Detect which cell encompasses the target text, then output its [x, y] center coordinate. 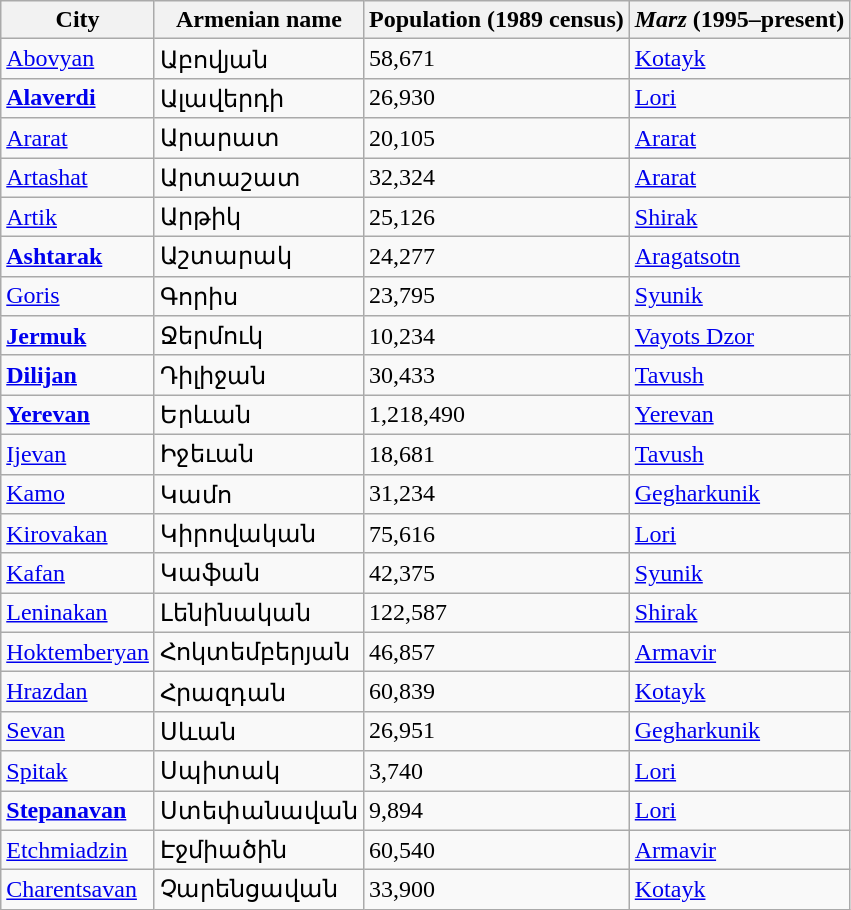
Ijevan [78, 454]
Spitak [78, 771]
Ալավերդի [258, 98]
60,540 [496, 850]
Ashtarak [78, 257]
1,218,490 [496, 415]
Stepanavan [78, 810]
Արտաշատ [258, 178]
60,839 [496, 692]
Goris [78, 296]
26,951 [496, 731]
Կաֆան [258, 573]
Kamo [78, 494]
Hoktemberyan [78, 652]
Dilijan [78, 375]
Էջմիածին [258, 850]
Արարատ [258, 138]
Charentsavan [78, 890]
Ջերմուկ [258, 336]
42,375 [496, 573]
Etchmiadzin [78, 850]
25,126 [496, 217]
18,681 [496, 454]
Չարենցավան [258, 890]
Աշտարակ [258, 257]
122,587 [496, 613]
75,616 [496, 534]
Population (1989 census) [496, 20]
Հոկտեմբերյան [258, 652]
Artashat [78, 178]
Aragatsotn [740, 257]
Kafan [78, 573]
Դիլիջան [258, 375]
Artik [78, 217]
Աբովյան [258, 59]
Կամո [258, 494]
Marz (1995–present) [740, 20]
20,105 [496, 138]
23,795 [496, 296]
Հրազդան [258, 692]
Jermuk [78, 336]
30,433 [496, 375]
Երևան [258, 415]
Leninakan [78, 613]
31,234 [496, 494]
24,277 [496, 257]
32,324 [496, 178]
Սպիտակ [258, 771]
26,930 [496, 98]
3,740 [496, 771]
Sevan [78, 731]
33,900 [496, 890]
58,671 [496, 59]
10,234 [496, 336]
Սևան [258, 731]
Լենինական [258, 613]
Abovyan [78, 59]
Արթիկ [258, 217]
Hrazdan [78, 692]
City [78, 20]
Armenian name [258, 20]
Ստեփանավան [258, 810]
Vayots Dzor [740, 336]
Իջեւան [258, 454]
Գորիս [258, 296]
Կիրովական [258, 534]
9,894 [496, 810]
Kirovakan [78, 534]
46,857 [496, 652]
Alaverdi [78, 98]
